Output the [x, y] coordinate of the center of the cell containing the given text.  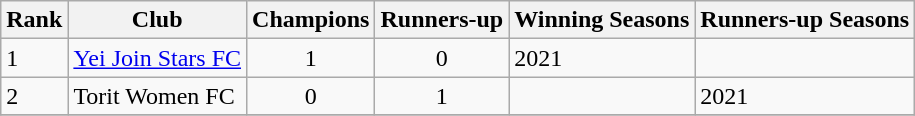
Torit Women FC [158, 96]
2 [34, 96]
Runners-up Seasons [805, 20]
Club [158, 20]
Runners-up [442, 20]
Rank [34, 20]
Yei Join Stars FC [158, 58]
Winning Seasons [602, 20]
Champions [311, 20]
